Find where the given text appears and provide that cell's center as [X, Y] coordinate. 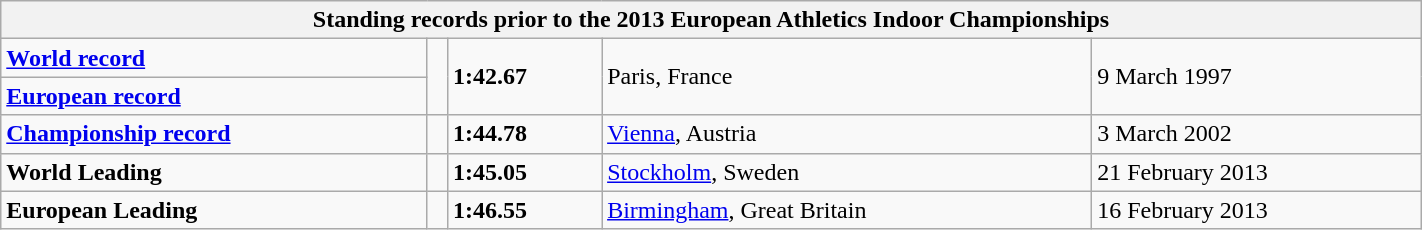
1:46.55 [524, 210]
3 March 2002 [1257, 134]
Paris, France [847, 77]
21 February 2013 [1257, 172]
9 March 1997 [1257, 77]
1:45.05 [524, 172]
World Leading [214, 172]
European record [214, 96]
Vienna, Austria [847, 134]
European Leading [214, 210]
16 February 2013 [1257, 210]
1:42.67 [524, 77]
World record [214, 58]
Standing records prior to the 2013 European Athletics Indoor Championships [711, 20]
1:44.78 [524, 134]
Stockholm, Sweden [847, 172]
Championship record [214, 134]
Birmingham, Great Britain [847, 210]
